Return the [X, Y] coordinate for the center point of the cell that contains the specified text.  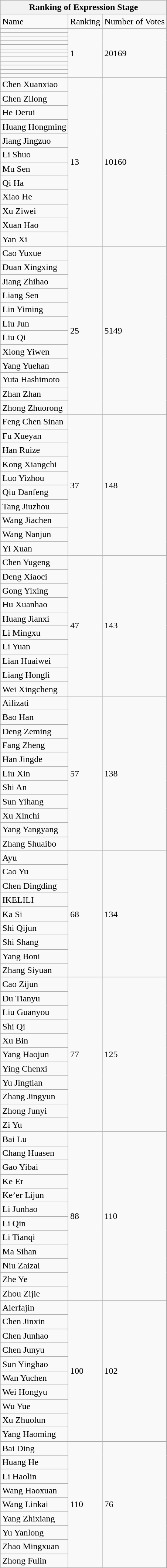
Zhang Siyuan [34, 970]
Niu Zaizai [34, 1265]
Chang Huasen [34, 1153]
Fu Xueyan [34, 436]
Fang Zheng [34, 745]
Zhong Junyi [34, 1111]
Xiong Yiwen [34, 352]
Li Junhao [34, 1209]
Qiu Danfeng [34, 492]
Zhou Zijie [34, 1294]
10160 [134, 162]
Ranking [85, 21]
Liang Sen [34, 296]
Xu Zhuolun [34, 1420]
Chen Junhao [34, 1336]
Gao Yibai [34, 1167]
Aierfajin [34, 1308]
Ying Chenxi [34, 1069]
Wang Jiachen [34, 520]
68 [85, 914]
Li Haolin [34, 1476]
76 [134, 1505]
148 [134, 485]
Zhong Zhuorong [34, 408]
Li Qin [34, 1223]
Yu Jingtian [34, 1083]
25 [85, 330]
Liu Guanyou [34, 1012]
Shi Shang [34, 942]
Chen Jinxin [34, 1322]
Chen Yugeng [34, 563]
Shi Qi [34, 1026]
Liu Jun [34, 324]
Yu Yanlong [34, 1533]
Huang He [34, 1462]
Wu Yue [34, 1406]
Hu Xuanhao [34, 605]
IKELILI [34, 900]
Zhang Jingyun [34, 1097]
Du Tianyu [34, 998]
Zhang Shuaibo [34, 844]
Lian Huaiwei [34, 661]
88 [85, 1216]
Han Jingde [34, 759]
Qi Ha [34, 183]
Chen Xuanxiao [34, 85]
Yan Xi [34, 239]
Deng Zeming [34, 731]
102 [134, 1371]
Ke Er [34, 1181]
Wei Xingcheng [34, 689]
57 [85, 773]
Deng Xiaoci [34, 577]
Huang Hongming [34, 127]
13 [85, 162]
Luo Yizhou [34, 478]
Bai Lu [34, 1139]
100 [85, 1371]
Ma Sihan [34, 1251]
1 [85, 53]
Kong Xiangchi [34, 464]
37 [85, 485]
Xu Ziwei [34, 211]
Xuan Hao [34, 225]
Cao Yu [34, 872]
143 [134, 626]
Wang Haoxuan [34, 1490]
Wang Linkai [34, 1504]
Cao Yuxue [34, 253]
5149 [134, 330]
Chen Dingding [34, 886]
Yang Haojun [34, 1055]
Yuta Hashimoto [34, 380]
Jiang Jingzuo [34, 141]
Tang Jiuzhou [34, 506]
125 [134, 1055]
Ranking of Expression Stage [83, 7]
Zi Yu [34, 1125]
Li Yuan [34, 647]
Huang Jianxi [34, 619]
Xu Bin [34, 1041]
Li Shuo [34, 155]
Yang Boni [34, 956]
Xiao He [34, 197]
Yang Yangyang [34, 830]
Li Tianqi [34, 1237]
Wei Hongyu [34, 1392]
Number of Votes [134, 21]
Name [34, 21]
Yang Yuehan [34, 366]
Chen Junyu [34, 1350]
77 [85, 1055]
Zhong Fulin [34, 1561]
Wang Nanjun [34, 534]
Liu Xin [34, 773]
He Derui [34, 113]
Yang Haoming [34, 1434]
Gong Yixing [34, 591]
Zhe Ye [34, 1280]
Chen Zilong [34, 99]
Lin Yiming [34, 310]
Liu Qi [34, 338]
47 [85, 626]
Shi Qijun [34, 928]
Ailizati [34, 703]
Yi Xuan [34, 549]
Yang Zhixiang [34, 1519]
20169 [134, 53]
Shi An [34, 788]
Duan Xingxing [34, 267]
Jiang Zhihao [34, 281]
Xu Xinchi [34, 816]
Wan Yuchen [34, 1378]
Cao Zijun [34, 984]
Mu Sen [34, 169]
Feng Chen Sinan [34, 422]
Sun Yinghao [34, 1364]
Bao Han [34, 717]
Han Ruize [34, 450]
138 [134, 773]
134 [134, 914]
Zhan Zhan [34, 394]
Zhao Mingxuan [34, 1547]
Bai Ding [34, 1448]
Ayu [34, 858]
Sun Yihang [34, 802]
Ke’er Lijun [34, 1195]
Liang Hongli [34, 675]
Ka Si [34, 914]
Li Mingxu [34, 633]
